Provide the [x, y] coordinate of the cell's center where the given text is located.  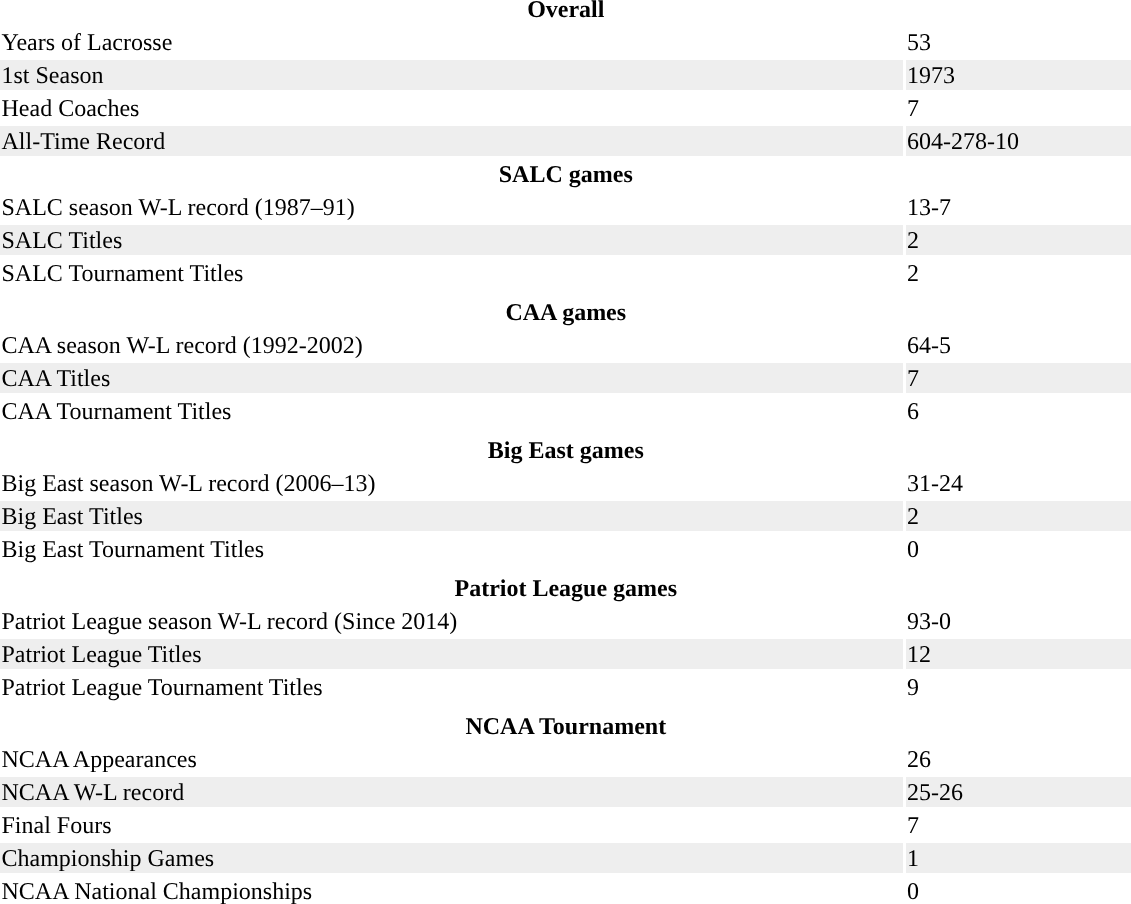
12 [1018, 654]
13-7 [1018, 207]
Big East season W-L record (2006–13) [451, 483]
64-5 [1018, 345]
Championship Games [451, 858]
6 [1018, 411]
1973 [1018, 75]
1st Season [451, 75]
Head Coaches [451, 108]
Patriot League Tournament Titles [451, 687]
Big East Titles [451, 516]
All-Time Record [451, 141]
Final Fours [451, 825]
25-26 [1018, 792]
Patriot League Titles [451, 654]
CAA season W-L record (1992-2002) [451, 345]
CAA Titles [451, 378]
CAA Tournament Titles [451, 411]
SALC Tournament Titles [451, 273]
26 [1018, 759]
NCAA Appearances [451, 759]
604-278-10 [1018, 141]
31-24 [1018, 483]
SALC season W-L record (1987–91) [451, 207]
Big East Tournament Titles [451, 549]
0 [1018, 549]
SALC Titles [451, 240]
53 [1018, 42]
9 [1018, 687]
1 [1018, 858]
93-0 [1018, 621]
Years of Lacrosse [451, 42]
NCAA W-L record [451, 792]
Patriot League season W-L record (Since 2014) [451, 621]
